From the cell containing the given text, extract its center point as [X, Y] coordinate. 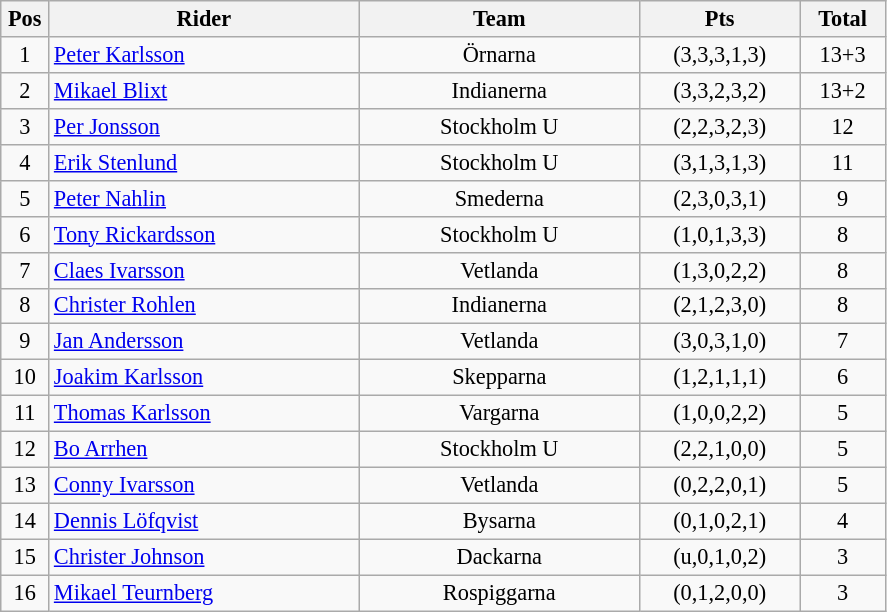
(u,0,1,0,2) [719, 557]
Thomas Karlsson [204, 414]
Peter Nahlin [204, 198]
15 [25, 557]
(1,0,1,3,3) [719, 234]
13+3 [842, 55]
2 [25, 90]
(2,2,3,2,3) [719, 126]
Conny Ivarsson [204, 485]
Smederna [499, 198]
1 [25, 55]
(2,2,1,0,0) [719, 450]
(2,3,0,3,1) [719, 198]
Mikael Teurnberg [204, 593]
(3,0,3,1,0) [719, 342]
(1,2,1,1,1) [719, 378]
Peter Karlsson [204, 55]
Christer Rohlen [204, 306]
Örnarna [499, 55]
(0,1,2,0,0) [719, 593]
Christer Johnson [204, 557]
(3,3,2,3,2) [719, 90]
(3,3,3,1,3) [719, 55]
16 [25, 593]
(1,0,0,2,2) [719, 414]
Vargarna [499, 414]
14 [25, 521]
(0,2,2,0,1) [719, 485]
Mikael Blixt [204, 90]
(3,1,3,1,3) [719, 162]
10 [25, 378]
Total [842, 19]
Claes Ivarsson [204, 270]
Dackarna [499, 557]
Per Jonsson [204, 126]
Skepparna [499, 378]
Dennis Löfqvist [204, 521]
13+2 [842, 90]
Rospiggarna [499, 593]
Bysarna [499, 521]
Pos [25, 19]
(1,3,0,2,2) [719, 270]
Bo Arrhen [204, 450]
Joakim Karlsson [204, 378]
Rider [204, 19]
Team [499, 19]
Pts [719, 19]
(0,1,0,2,1) [719, 521]
Tony Rickardsson [204, 234]
Erik Stenlund [204, 162]
(2,1,2,3,0) [719, 306]
Jan Andersson [204, 342]
13 [25, 485]
